Return [x, y] of the center of cell containing provided text 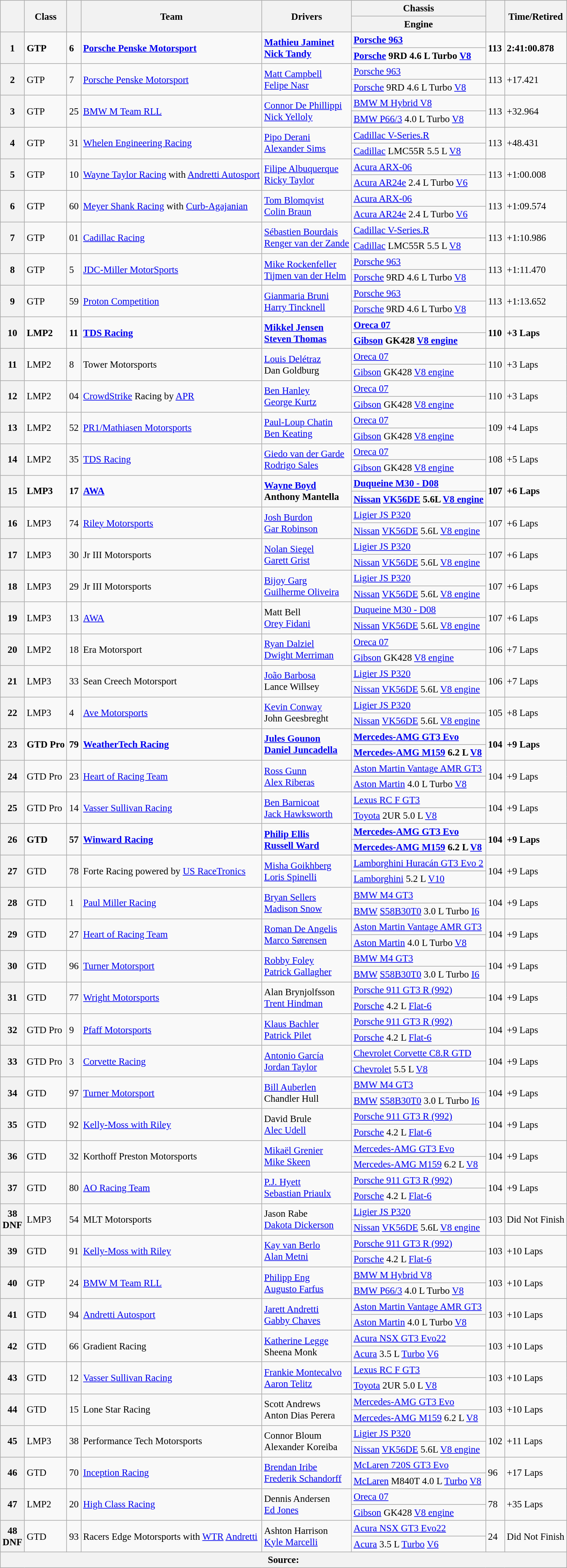
77 [74, 998]
74 [74, 523]
37 [13, 1188]
Nolan Siegel Garett Grist [306, 554]
Frankie Montecalvo Aaron Telitz [306, 1378]
47 [13, 1504]
Corvette Racing [171, 1061]
Matt Campbell Felipe Nasr [306, 79]
Era Motorsport [171, 649]
45 [13, 1441]
Robby Foley Patrick Gallagher [306, 966]
92 [74, 1125]
Connor De Phillippi Nick Yelloly [306, 111]
Antonio García Jordan Taylor [306, 1061]
Roman De Angelis Marco Sørensen [306, 934]
66 [74, 1346]
26 [13, 840]
Inception Racing [171, 1473]
Andretti Autosport [171, 1315]
Proton Competition [171, 302]
Tower Motorsports [171, 365]
Mathieu Jaminet Nick Tandy [306, 48]
Mikaël Grenier Mike Skeen [306, 1157]
Gianmaria Bruni Harry Tincknell [306, 302]
Gradient Racing [171, 1346]
Kevin Conway John Geesbreght [306, 713]
Dennis Andersen Ed Jones [306, 1504]
19 [13, 618]
36 [13, 1157]
Filipe Albuquerque Ricky Taylor [306, 174]
Pipo Derani Alexander Sims [306, 143]
38 [74, 1441]
Josh Burdon Gar Robinson [306, 523]
Sébastien Bourdais Renger van der Zande [306, 238]
Philipp Eng Augusto Farfus [306, 1283]
Giedo van der Garde Rodrigo Sales [306, 460]
Philip Ellis Russell Ward [306, 840]
+48.431 [535, 143]
Chevrolet 5.5 L V8 [418, 1069]
+1:09.574 [535, 206]
105 [495, 713]
41 [13, 1315]
48DNF [13, 1536]
Paul Miller Racing [171, 903]
PR1/Mathiasen Motorsports [171, 428]
109 [495, 428]
91 [74, 1251]
+17.421 [535, 79]
59 [74, 302]
97 [74, 1093]
Katherine Legge Sheena Monk [306, 1346]
34 [13, 1093]
AO Racing Team [171, 1188]
Sean Creech Motorsport [171, 681]
Pfaff Motorsports [171, 1029]
Jason Rabe Dakota Dickerson [306, 1220]
2:41:00.878 [535, 48]
Lamborghini Huracán GT3 Evo 2 [418, 863]
Mikkel Jensen Steven Thomas [306, 333]
Drivers [306, 16]
44 [13, 1409]
+8 Laps [535, 713]
Winward Racing [171, 840]
Mike Rockenfeller Tijmen van der Helm [306, 270]
Wright Motorsports [171, 998]
Lone Star Racing [171, 1409]
54 [74, 1220]
01 [74, 238]
Alan Brynjolfsson Trent Hindman [306, 998]
+5 Laps [535, 460]
42 [13, 1346]
43 [13, 1378]
04 [74, 396]
Bill Auberlen Chandler Hull [306, 1093]
+11 Laps [535, 1441]
Jarett Andretti Gabby Chaves [306, 1315]
Source: [284, 1560]
Class [45, 16]
Chassis [418, 8]
80 [74, 1188]
46 [13, 1473]
Kay van Berlo Alan Metni [306, 1251]
39 [13, 1251]
+35 Laps [535, 1504]
22 [13, 713]
McLaren 720S GT3 Evo [418, 1465]
Cadillac Racing [171, 238]
Racers Edge Motorsports with WTR Andretti [171, 1536]
Lamborghini 5.2 L V10 [418, 879]
Bijoy Garg Guilherme Oliveira [306, 586]
2 [13, 79]
+1:00.008 [535, 174]
Tom Blomqvist Colin Braun [306, 206]
94 [74, 1315]
Matt Bell Orey Fidani [306, 618]
+1:11.470 [535, 270]
102 [495, 1441]
Team [171, 16]
Ross Gunn Alex Riberas [306, 776]
Ben Barnicoat Jack Hawksworth [306, 808]
Riley Motorsports [171, 523]
Forte Racing powered by US RaceTronics [171, 871]
93 [74, 1536]
16 [13, 523]
+17 Laps [535, 1473]
Brendan Iribe Frederik Schandorff [306, 1473]
Ave Motorsports [171, 713]
Time/Retired [535, 16]
MLT Motorsports [171, 1220]
Scott Andrews Anton Dias Perera [306, 1409]
108 [495, 460]
High Class Racing [171, 1504]
28 [13, 903]
Engine [418, 24]
JDC-Miller MotorSports [171, 270]
Paul-Loup Chatin Ben Keating [306, 428]
Misha Goikhberg Loris Spinelli [306, 871]
P.J. Hyett Sebastian Priaulx [306, 1188]
+1:10.986 [535, 238]
Korthoff Preston Motorsports [171, 1157]
Whelen Engineering Racing [171, 143]
McLaren M840T 4.0 L Turbo V8 [418, 1481]
Meyer Shank Racing with Curb-Agajanian [171, 206]
Jules Gounon Daniel Juncadella [306, 745]
João Barbosa Lance Willsey [306, 681]
+4 Laps [535, 428]
21 [13, 681]
Ryan Dalziel Dwight Merriman [306, 649]
Ben Hanley George Kurtz [306, 396]
52 [74, 428]
Bryan Sellers Madison Snow [306, 903]
WeatherTech Racing [171, 745]
57 [74, 840]
38DNF [13, 1220]
Louis Delétraz Dan Goldburg [306, 365]
Wayne Taylor Racing with Andretti Autosport [171, 174]
David Brule Alec Udell [306, 1125]
Connor Bloum Alexander Koreiba [306, 1441]
Ashton Harrison Kyle Marcelli [306, 1536]
+1:13.652 [535, 302]
Performance Tech Motorsports [171, 1441]
60 [74, 206]
40 [13, 1283]
+32.964 [535, 111]
79 [74, 745]
Klaus Bachler Patrick Pilet [306, 1029]
70 [74, 1473]
Wayne Boyd Anthony Mantella [306, 491]
CrowdStrike Racing by APR [171, 396]
Chevrolet Corvette C8.R GTD [418, 1053]
